For the text-containing cell, return its midpoint in [X, Y] coordinate format. 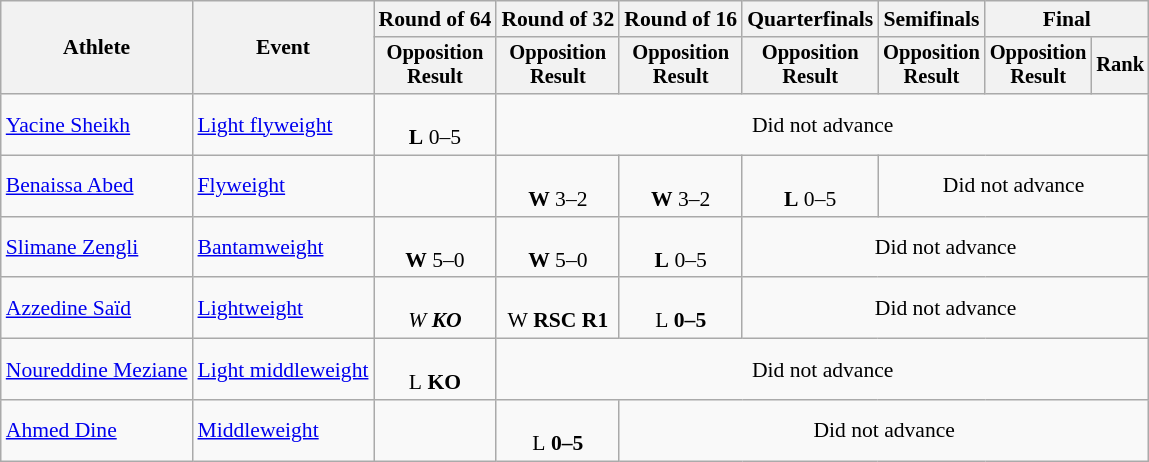
Round of 32 [558, 19]
Lightweight [282, 308]
W KO [436, 308]
Event [282, 48]
Benaissa Abed [97, 186]
Flyweight [282, 186]
Round of 16 [680, 19]
Bantamweight [282, 248]
Ahmed Dine [97, 430]
W RSC R1 [558, 308]
L KO [436, 370]
Noureddine Meziane [97, 370]
Slimane Zengli [97, 248]
Rank [1120, 66]
Light middleweight [282, 370]
Semifinals [932, 19]
Yacine Sheikh [97, 124]
Athlete [97, 48]
Middleweight [282, 430]
Azzedine Saïd [97, 308]
Round of 64 [436, 19]
Light flyweight [282, 124]
Quarterfinals [810, 19]
Final [1067, 19]
